From the cell containing the given text, extract its center point as (x, y) coordinate. 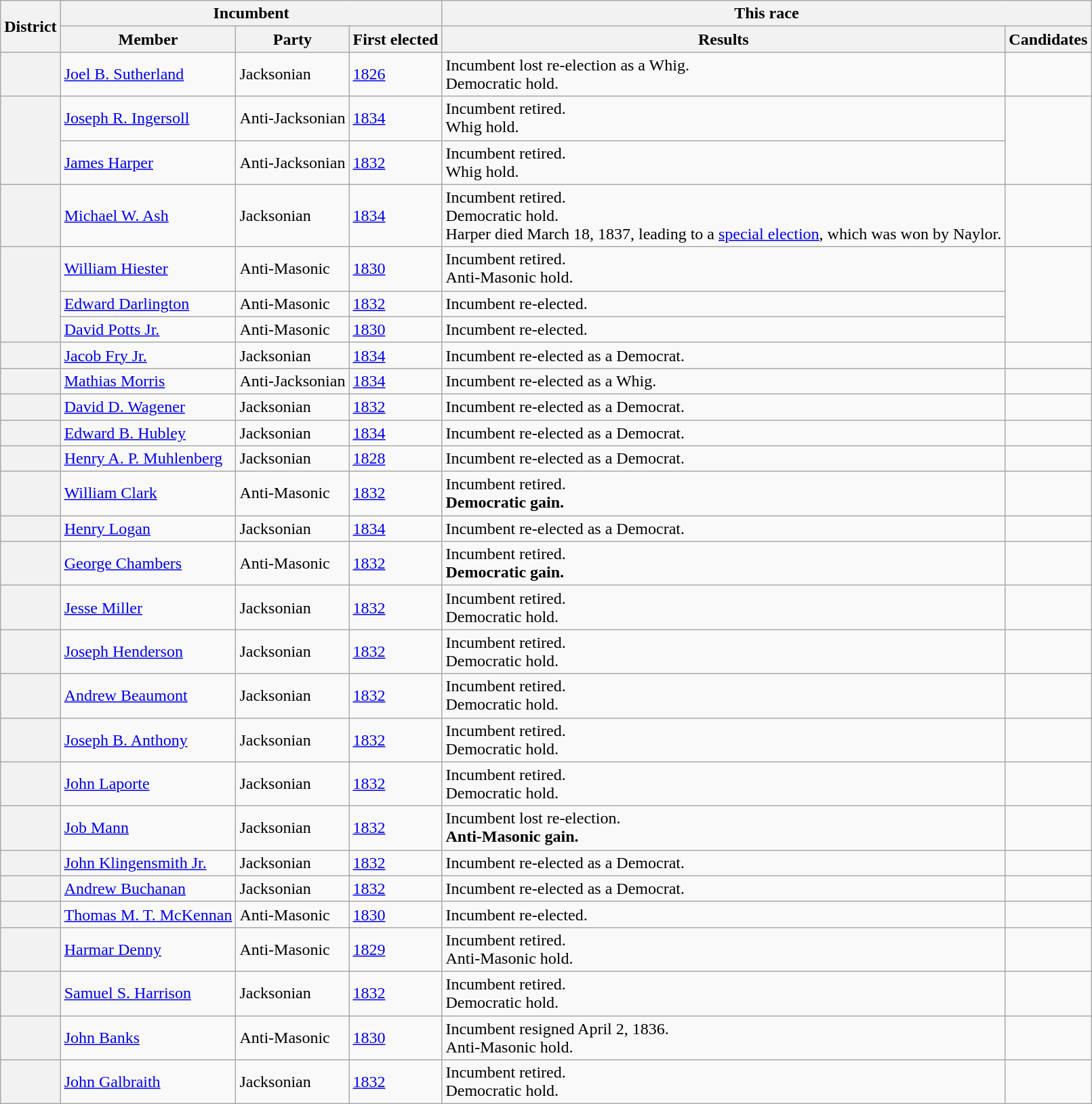
Edward Darlington (148, 304)
Incumbent resigned April 2, 1836.Anti-Masonic hold. (724, 1037)
Party (293, 39)
John Klingensmith Jr. (148, 863)
Mathias Morris (148, 381)
Joseph R. Ingersoll (148, 118)
Harmar Denny (148, 949)
Incumbent (251, 14)
This race (767, 14)
Joseph Henderson (148, 652)
William Hiester (148, 268)
Andrew Beaumont (148, 695)
Samuel S. Harrison (148, 994)
John Banks (148, 1037)
Edward B. Hubley (148, 433)
Joel B. Sutherland (148, 75)
Thomas M. T. McKennan (148, 914)
James Harper (148, 163)
District (31, 26)
Henry Logan (148, 529)
George Chambers (148, 564)
1829 (396, 949)
Henry A. P. Muhlenberg (148, 459)
Job Mann (148, 828)
Incumbent retired.Democratic hold.Harper died March 18, 1837, leading to a special election, which was won by Naylor. (724, 216)
1828 (396, 459)
1826 (396, 75)
David D. Wagener (148, 407)
Joseph B. Anthony (148, 740)
Michael W. Ash (148, 216)
Incumbent lost re-election.Anti-Masonic gain. (724, 828)
First elected (396, 39)
Andrew Buchanan (148, 888)
Results (724, 39)
Incumbent lost re-election as a Whig.Democratic hold. (724, 75)
William Clark (148, 493)
Jesse Miller (148, 607)
Candidates (1048, 39)
Member (148, 39)
Jacob Fry Jr. (148, 355)
John Galbraith (148, 1082)
John Laporte (148, 783)
Incumbent re-elected as a Whig. (724, 381)
David Potts Jr. (148, 329)
